Identify which cell holds the provided text, then report its [x, y] central coordinate. 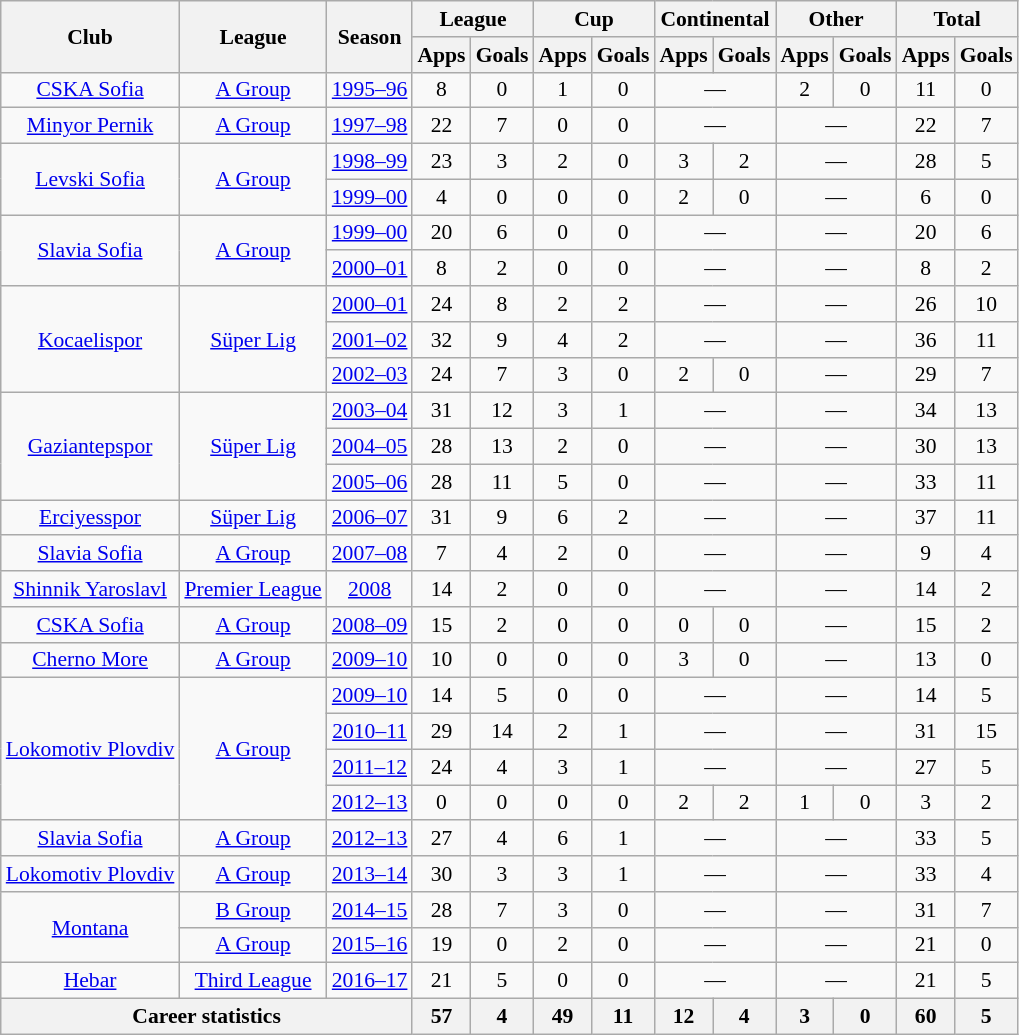
Cup [594, 19]
Premier League [252, 589]
1995–96 [370, 90]
2016–17 [370, 981]
2004–05 [370, 447]
36 [926, 340]
1998–99 [370, 162]
Erciyesspor [90, 518]
2007–08 [370, 554]
Gaziantepspor [90, 446]
Levski Sofia [90, 180]
Minyor Pernik [90, 126]
Other [836, 19]
Career statistics [207, 1017]
2006–07 [370, 518]
2015–16 [370, 945]
1997–98 [370, 126]
26 [926, 304]
37 [926, 518]
2011–12 [370, 767]
B Group [252, 910]
Season [370, 36]
2010–11 [370, 732]
Cherno More [90, 660]
Total [958, 19]
2013–14 [370, 874]
2002–03 [370, 375]
Third League [252, 981]
Club [90, 36]
23 [441, 162]
Continental [716, 19]
2003–04 [370, 411]
19 [441, 945]
49 [562, 1017]
57 [441, 1017]
32 [441, 340]
2008–09 [370, 625]
Montana [90, 928]
2008 [370, 589]
Hebar [90, 981]
Kocaelispor [90, 340]
Shinnik Yaroslavl [90, 589]
60 [926, 1017]
34 [926, 411]
2001–02 [370, 340]
2014–15 [370, 910]
2005–06 [370, 482]
